From the cell containing the given text, extract its center point as [x, y] coordinate. 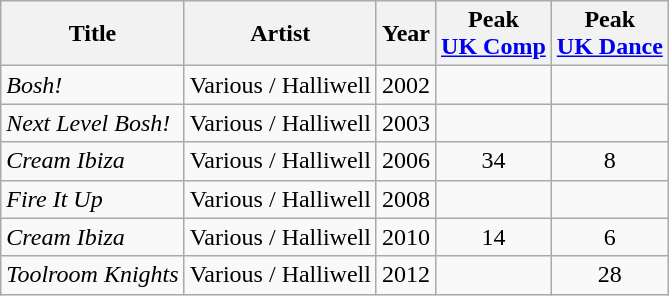
2010 [406, 237]
2002 [406, 85]
2012 [406, 275]
34 [494, 161]
Toolroom Knights [92, 275]
6 [610, 237]
Artist [280, 34]
2006 [406, 161]
Bosh! [92, 85]
Next Level Bosh! [92, 123]
Year [406, 34]
28 [610, 275]
Fire It Up [92, 199]
8 [610, 161]
Peak UK Comp [494, 34]
Title [92, 34]
2003 [406, 123]
2008 [406, 199]
Peak UK Dance [610, 34]
14 [494, 237]
